Provide the [x, y] coordinate of the cell's center where the given text is located.  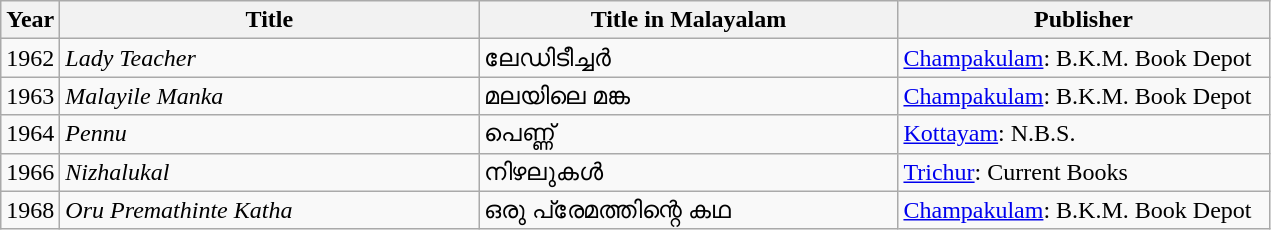
Kottayam: N.B.S. [1084, 134]
Trichur: Current Books [1084, 172]
നിഴലുകൾ [688, 172]
1962 [30, 58]
മലയിലെ മങ്ക [688, 96]
Nizhalukal [270, 172]
1964 [30, 134]
ലേഡിടീച്ചർ [688, 58]
Title [270, 20]
Publisher [1084, 20]
Malayile Manka [270, 96]
Year [30, 20]
ഒരു പ്രേമത്തിന്റെ കഥ [688, 210]
Lady Teacher [270, 58]
Oru Premathinte Katha [270, 210]
Pennu [270, 134]
1963 [30, 96]
1966 [30, 172]
Title in Malayalam [688, 20]
1968 [30, 210]
പെണ്ണ്‌ [688, 134]
